Detect which cell encompasses the target text, then output its (X, Y) center coordinate. 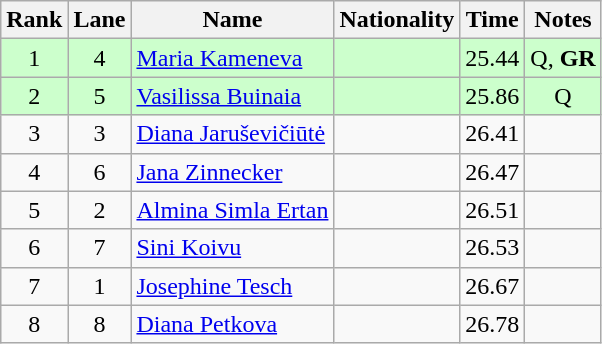
26.47 (492, 172)
Q (563, 96)
Diana Petkova (232, 324)
Q, GR (563, 58)
Sini Koivu (232, 248)
26.67 (492, 286)
Notes (563, 20)
Jana Zinnecker (232, 172)
26.53 (492, 248)
Josephine Tesch (232, 286)
26.41 (492, 134)
Rank (34, 20)
Almina Simla Ertan (232, 210)
Maria Kameneva (232, 58)
26.78 (492, 324)
25.44 (492, 58)
Name (232, 20)
26.51 (492, 210)
25.86 (492, 96)
Vasilissa Buinaia (232, 96)
Lane (100, 20)
Nationality (397, 20)
Diana Jaruševičiūtė (232, 134)
Time (492, 20)
